Locate the cell with the specified text and output its [X, Y] center coordinate. 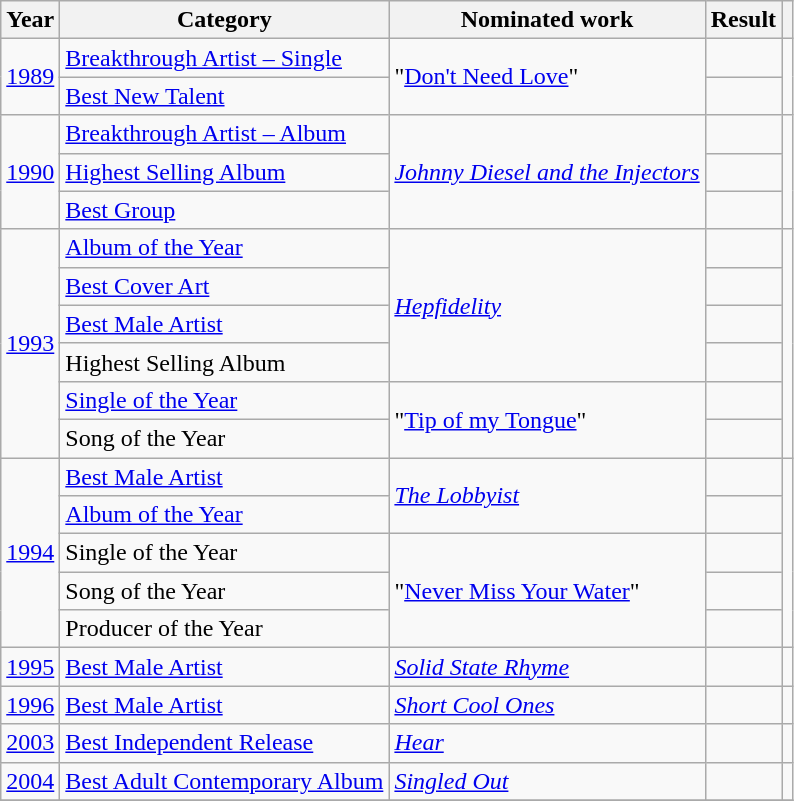
1994 [30, 553]
1993 [30, 343]
Solid State Rhyme [547, 667]
Hepfidelity [547, 305]
Year [30, 20]
Breakthrough Artist – Single [224, 58]
Singled Out [547, 781]
1995 [30, 667]
"Don't Need Love" [547, 77]
Johnny Diesel and the Injectors [547, 172]
Result [743, 20]
1996 [30, 705]
1989 [30, 77]
Producer of the Year [224, 629]
Best New Talent [224, 96]
Nominated work [547, 20]
Best Cover Art [224, 286]
"Tip of my Tongue" [547, 419]
Short Cool Ones [547, 705]
2003 [30, 743]
Category [224, 20]
1990 [30, 172]
2004 [30, 781]
Best Group [224, 210]
Best Adult Contemporary Album [224, 781]
Hear [547, 743]
"Never Miss Your Water" [547, 591]
Breakthrough Artist – Album [224, 134]
The Lobbyist [547, 496]
Best Independent Release [224, 743]
